For the text-containing cell, return its midpoint in (x, y) coordinate format. 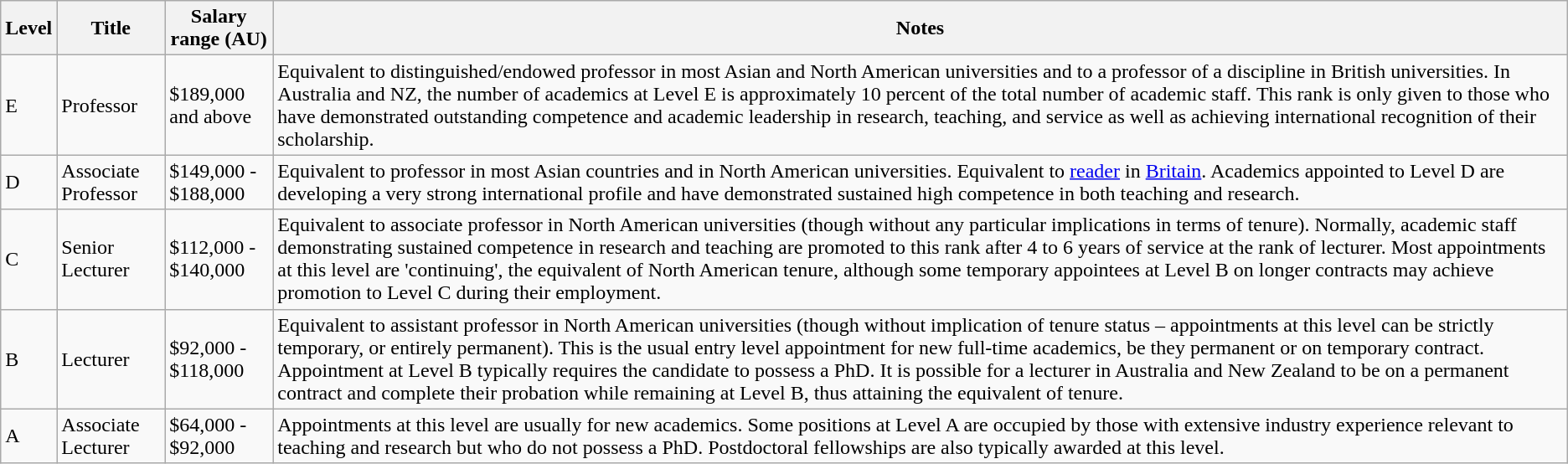
$149,000 - $188,000 (219, 183)
$189,000 and above (219, 106)
B (28, 358)
E (28, 106)
A (28, 436)
Notes (921, 28)
Associate Professor (111, 183)
$92,000 - $118,000 (219, 358)
Senior Lecturer (111, 260)
Level (28, 28)
Professor (111, 106)
Associate Lecturer (111, 436)
Title (111, 28)
$112,000 - $140,000 (219, 260)
D (28, 183)
C (28, 260)
Salary range (AU) (219, 28)
$64,000 - $92,000 (219, 436)
Lecturer (111, 358)
